Detect which cell encompasses the target text, then output its (X, Y) center coordinate. 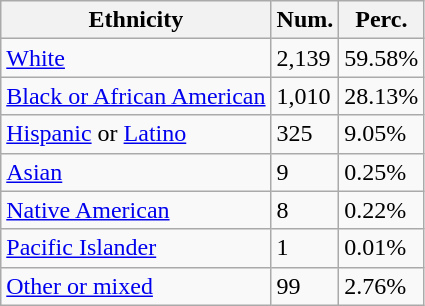
Num. (305, 20)
2.76% (382, 286)
325 (305, 134)
1,010 (305, 96)
9 (305, 172)
Other or mixed (136, 286)
99 (305, 286)
2,139 (305, 58)
9.05% (382, 134)
White (136, 58)
Black or African American (136, 96)
Pacific Islander (136, 248)
1 (305, 248)
0.25% (382, 172)
Asian (136, 172)
0.22% (382, 210)
59.58% (382, 58)
8 (305, 210)
28.13% (382, 96)
Native American (136, 210)
0.01% (382, 248)
Perc. (382, 20)
Hispanic or Latino (136, 134)
Ethnicity (136, 20)
